Identify which cell holds the provided text, then report its (x, y) central coordinate. 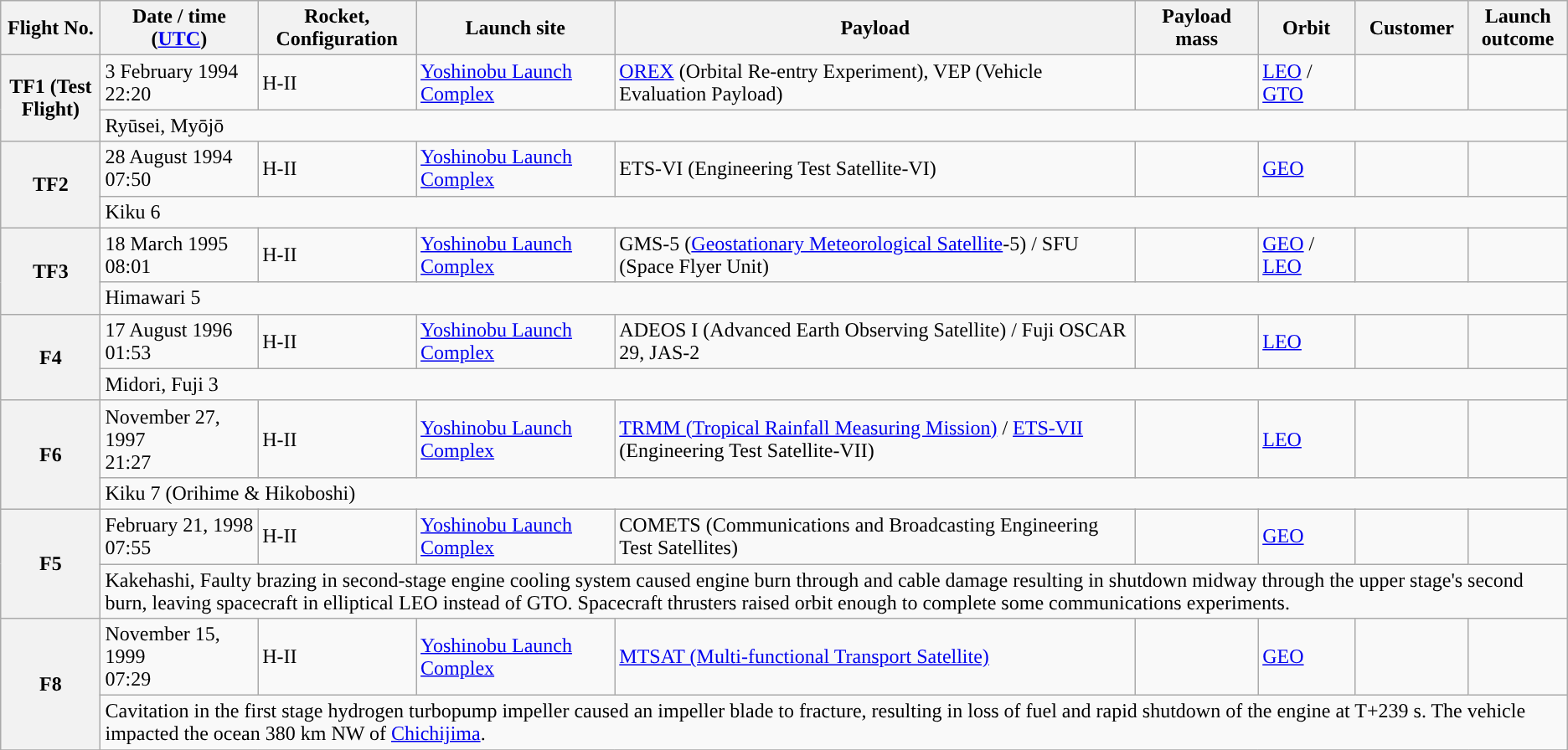
Kiku 6 (834, 212)
F8 (50, 685)
Launch site (516, 28)
Kiku 7 (Orihime & Hikoboshi) (834, 493)
Customer (1411, 28)
28 August 199407:50 (179, 169)
LEO / GTO (1307, 82)
Himawari 5 (834, 298)
MTSAT (Multi-functional Transport Satellite) (875, 657)
ADEOS I (Advanced Earth Observing Satellite) / Fuji OSCAR 29, JAS-2 (875, 342)
Flight No. (50, 28)
Midori, Fuji 3 (834, 384)
F4 (50, 357)
February 21, 199807:55 (179, 536)
Launch outcome (1518, 28)
Ryūsei, Myōjō (834, 126)
Date / time (UTC) (179, 28)
TRMM (Tropical Rainfall Measuring Mission) / ETS-VII (Engineering Test Satellite-VII) (875, 439)
ETS-VI (Engineering Test Satellite-VI) (875, 169)
17 August 199601:53 (179, 342)
TF2 (50, 184)
TF1 (Test Flight) (50, 99)
GEO / LEO (1307, 254)
OREX (Orbital Re-entry Experiment), VEP (Vehicle Evaluation Payload) (875, 82)
Rocket, Configuration (337, 28)
3 February 199422:20 (179, 82)
COMETS (Communications and Broadcasting Engineering Test Satellites) (875, 536)
18 March 199508:01 (179, 254)
Payload (875, 28)
F5 (50, 563)
GMS-5 (Geostationary Meteorological Satellite-5) / SFU (Space Flyer Unit) (875, 254)
TF3 (50, 271)
November 15, 199907:29 (179, 657)
Payload mass (1197, 28)
F6 (50, 455)
Orbit (1307, 28)
November 27, 199721:27 (179, 439)
